Search for the cell housing the specified text and yield its [x, y] center coordinate. 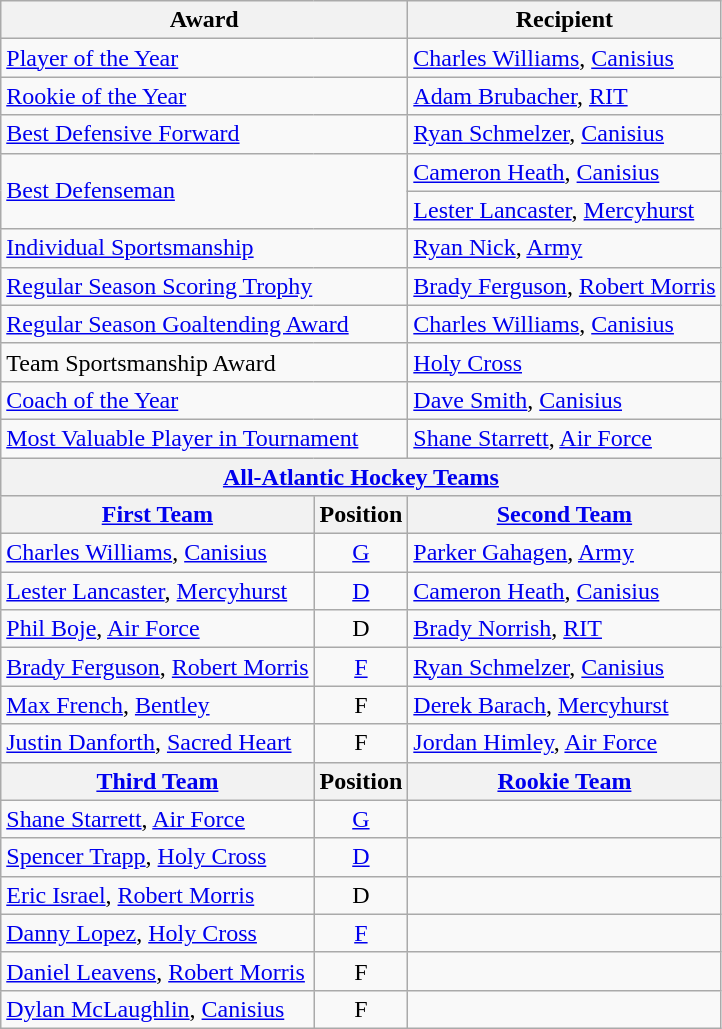
Player of the Year [204, 58]
Individual Sportsmanship [204, 248]
Most Valuable Player in Tournament [204, 438]
Dylan McLaughlin, Canisius [158, 1009]
Best Defensive Forward [204, 134]
Team Sportsmanship Award [204, 362]
Spencer Trapp, Holy Cross [158, 857]
Holy Cross [564, 362]
Jordan Himley, Air Force [564, 743]
Ryan Nick, Army [564, 248]
Max French, Bentley [158, 705]
Justin Danforth, Sacred Heart [158, 743]
Best Defenseman [204, 191]
Derek Barach, Mercyhurst [564, 705]
Eric Israel, Robert Morris [158, 895]
Coach of the Year [204, 400]
Brady Norrish, RIT [564, 629]
Second Team [564, 515]
Award [204, 20]
Daniel Leavens, Robert Morris [158, 971]
Parker Gahagen, Army [564, 553]
Regular Season Goaltending Award [204, 324]
Recipient [564, 20]
Phil Boje, Air Force [158, 629]
Rookie of the Year [204, 96]
All-Atlantic Hockey Teams [361, 477]
First Team [158, 515]
Danny Lopez, Holy Cross [158, 933]
Regular Season Scoring Trophy [204, 286]
Dave Smith, Canisius [564, 400]
Third Team [158, 781]
Adam Brubacher, RIT [564, 96]
Rookie Team [564, 781]
